Search for the cell housing the specified text and yield its (X, Y) center coordinate. 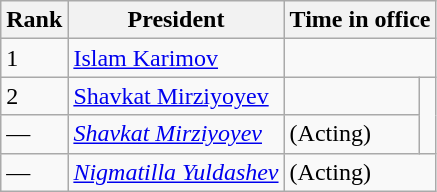
President (176, 20)
Rank (34, 20)
Time in office (360, 20)
Nigmatilla Yuldashev (176, 172)
Islam Karimov (176, 58)
2 (34, 96)
1 (34, 58)
